For the text-containing cell, return its midpoint in (X, Y) coordinate format. 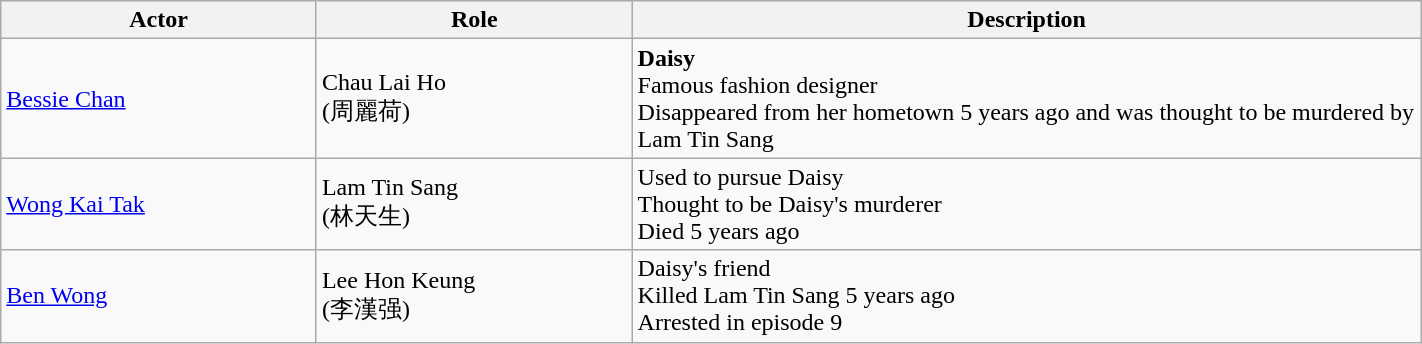
Description (1026, 20)
Role (474, 20)
Actor (159, 20)
Bessie Chan (159, 98)
Used to pursue DaisyThought to be Daisy's murdererDied 5 years ago (1026, 204)
Lee Hon Keung(李漢强) (474, 296)
Daisy's friendKilled Lam Tin Sang 5 years agoArrested in episode 9 (1026, 296)
Wong Kai Tak (159, 204)
Chau Lai Ho(周麗荷) (474, 98)
DaisyFamous fashion designerDisappeared from her hometown 5 years ago and was thought to be murdered by Lam Tin Sang (1026, 98)
Lam Tin Sang(林天生) (474, 204)
Ben Wong (159, 296)
